Extract the [x, y] coordinate from the center of the cell holding the provided text.  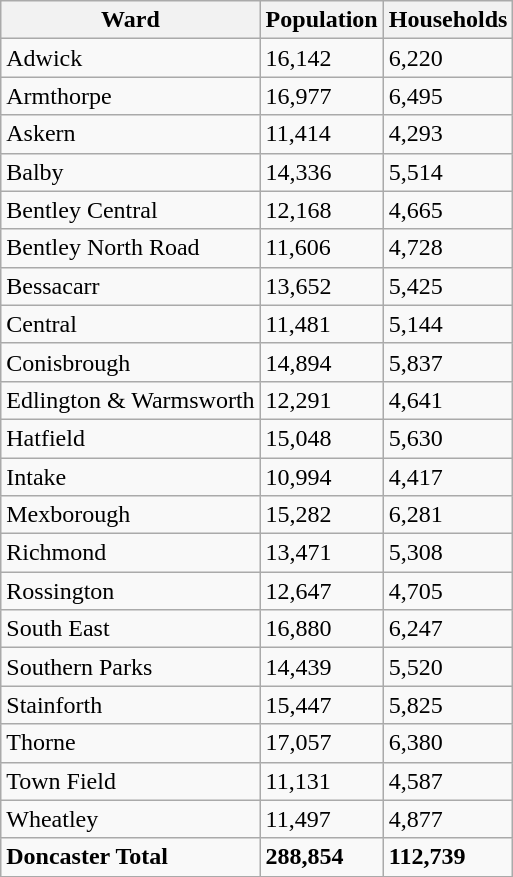
6,495 [448, 96]
288,854 [322, 857]
4,417 [448, 477]
Bentley Central [130, 210]
11,414 [322, 134]
Adwick [130, 58]
6,380 [448, 743]
Central [130, 324]
14,336 [322, 172]
12,168 [322, 210]
4,728 [448, 248]
14,894 [322, 362]
5,520 [448, 667]
4,587 [448, 781]
Richmond [130, 553]
16,142 [322, 58]
15,048 [322, 438]
4,877 [448, 819]
Town Field [130, 781]
16,977 [322, 96]
17,057 [322, 743]
Population [322, 20]
6,281 [448, 515]
11,481 [322, 324]
4,293 [448, 134]
10,994 [322, 477]
11,606 [322, 248]
Intake [130, 477]
6,247 [448, 629]
Edlington & Warmsworth [130, 400]
16,880 [322, 629]
11,497 [322, 819]
11,131 [322, 781]
6,220 [448, 58]
5,308 [448, 553]
Wheatley [130, 819]
5,630 [448, 438]
Rossington [130, 591]
Bentley North Road [130, 248]
13,652 [322, 286]
Doncaster Total [130, 857]
12,291 [322, 400]
5,825 [448, 705]
Armthorpe [130, 96]
5,425 [448, 286]
South East [130, 629]
5,514 [448, 172]
4,641 [448, 400]
Stainforth [130, 705]
Southern Parks [130, 667]
14,439 [322, 667]
Thorne [130, 743]
Bessacarr [130, 286]
Ward [130, 20]
Hatfield [130, 438]
Mexborough [130, 515]
13,471 [322, 553]
4,705 [448, 591]
5,144 [448, 324]
112,739 [448, 857]
Conisbrough [130, 362]
4,665 [448, 210]
Balby [130, 172]
15,447 [322, 705]
Askern [130, 134]
Households [448, 20]
12,647 [322, 591]
5,837 [448, 362]
15,282 [322, 515]
